Pinpoint the cell where the given text exists, returning its [x, y] midpoint coordinate. 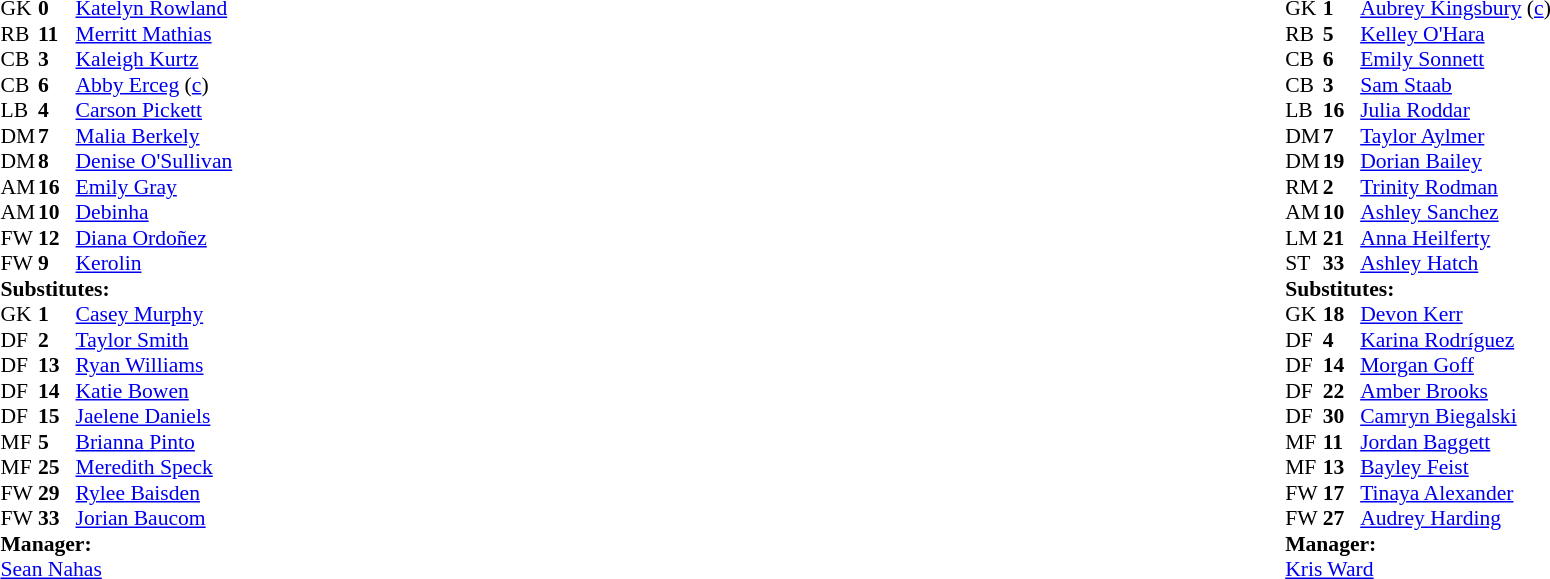
Taylor Smith [154, 340]
17 [1342, 493]
1 [57, 315]
Malia Berkely [154, 136]
Merritt Mathias [154, 34]
Kaleigh Kurtz [154, 59]
Brianna Pinto [154, 442]
Denise O'Sullivan [154, 161]
30 [1342, 417]
21 [1342, 238]
25 [57, 467]
29 [57, 493]
Kerolin [154, 263]
Casey Murphy [154, 315]
Katie Bowen [154, 391]
Carson Pickett [154, 111]
Ryan Williams [154, 365]
22 [1342, 391]
Abby Erceg (c) [154, 85]
Emily Gray [154, 187]
15 [57, 417]
Meredith Speck [154, 467]
ST [1304, 263]
RM [1304, 187]
Jaelene Daniels [154, 417]
Jorian Baucom [154, 519]
27 [1342, 519]
Substitutes: [116, 289]
LM [1304, 238]
Rylee Baisden [154, 493]
18 [1342, 315]
9 [57, 263]
12 [57, 238]
Diana Ordoñez [154, 238]
8 [57, 161]
19 [1342, 161]
Manager: [116, 544]
Debinha [154, 213]
